Extract the (X, Y) coordinate from the center of the cell holding the provided text.  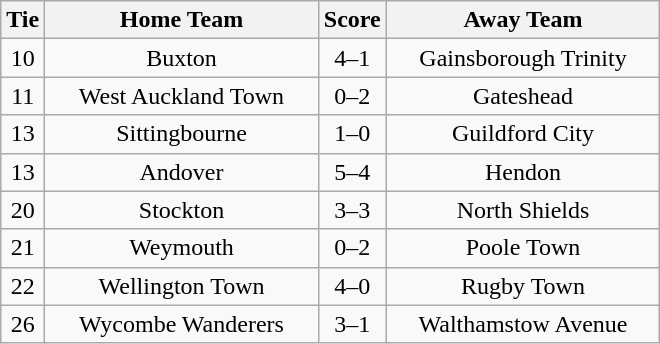
Buxton (182, 58)
Score (352, 20)
Gainsborough Trinity (523, 58)
10 (23, 58)
Wycombe Wanderers (182, 324)
Gateshead (523, 96)
Tie (23, 20)
Hendon (523, 172)
Sittingbourne (182, 134)
Wellington Town (182, 286)
Poole Town (523, 248)
Stockton (182, 210)
Rugby Town (523, 286)
11 (23, 96)
3–1 (352, 324)
21 (23, 248)
22 (23, 286)
1–0 (352, 134)
West Auckland Town (182, 96)
5–4 (352, 172)
Guildford City (523, 134)
20 (23, 210)
North Shields (523, 210)
Weymouth (182, 248)
Andover (182, 172)
4–0 (352, 286)
Walthamstow Avenue (523, 324)
26 (23, 324)
Away Team (523, 20)
3–3 (352, 210)
Home Team (182, 20)
4–1 (352, 58)
